Determine the (x, y) coordinate at the center of the cell enclosing the given text.  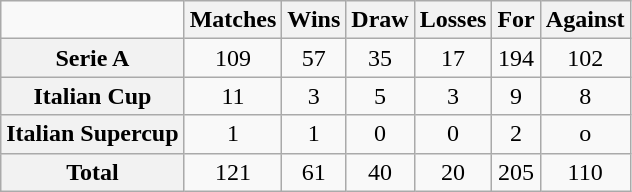
o (585, 134)
102 (585, 58)
Against (585, 20)
121 (233, 172)
Losses (453, 20)
Draw (380, 20)
61 (314, 172)
40 (380, 172)
5 (380, 96)
205 (516, 172)
Serie A (92, 58)
Italian Cup (92, 96)
194 (516, 58)
109 (233, 58)
20 (453, 172)
57 (314, 58)
Wins (314, 20)
110 (585, 172)
8 (585, 96)
Total (92, 172)
9 (516, 96)
Italian Supercup (92, 134)
2 (516, 134)
17 (453, 58)
Matches (233, 20)
For (516, 20)
35 (380, 58)
11 (233, 96)
